Capture the cell that displays the provided text and extract its [X, Y] central coordinate. 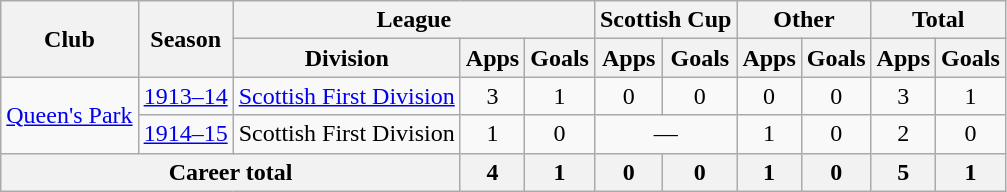
Season [186, 39]
2 [903, 134]
Total [938, 20]
League [414, 20]
4 [492, 172]
Division [346, 58]
Career total [231, 172]
Scottish Cup [665, 20]
Other [804, 20]
Club [70, 39]
1914–15 [186, 134]
Queen's Park [70, 115]
― [665, 134]
5 [903, 172]
1913–14 [186, 96]
